Pinpoint the cell where the given text exists, returning its [x, y] midpoint coordinate. 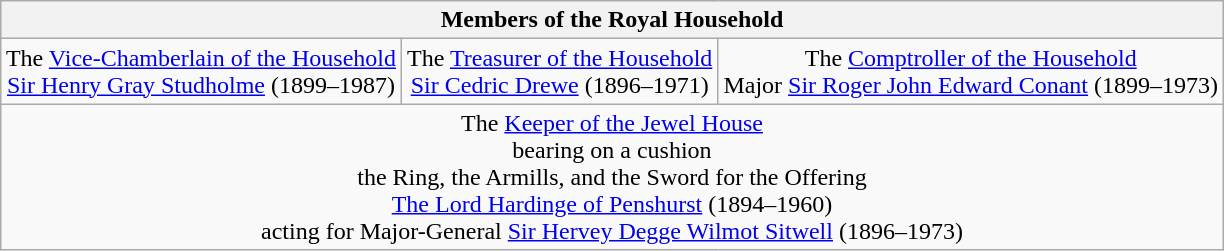
The Vice-Chamberlain of the HouseholdSir Henry Gray Studholme (1899–1987) [200, 72]
The Comptroller of the HouseholdMajor Sir Roger John Edward Conant (1899–1973) [971, 72]
Members of the Royal Household [612, 20]
The Treasurer of the HouseholdSir Cedric Drewe (1896–1971) [560, 72]
